Locate the cell with the specified text and output its [x, y] center coordinate. 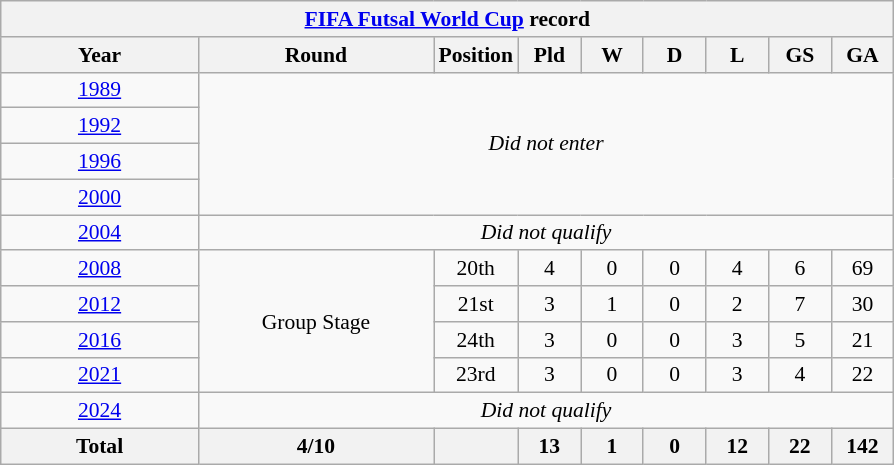
7 [800, 304]
69 [862, 269]
Round [316, 55]
Total [100, 447]
2016 [100, 340]
23rd [476, 375]
D [674, 55]
2021 [100, 375]
142 [862, 447]
Did not enter [546, 143]
L [738, 55]
Group Stage [316, 322]
30 [862, 304]
2012 [100, 304]
20th [476, 269]
2000 [100, 197]
21 [862, 340]
1989 [100, 90]
5 [800, 340]
GA [862, 55]
13 [550, 447]
2008 [100, 269]
FIFA Futsal World Cup record [448, 19]
2004 [100, 233]
1992 [100, 126]
12 [738, 447]
24th [476, 340]
1996 [100, 162]
4/10 [316, 447]
2024 [100, 411]
21st [476, 304]
Pld [550, 55]
GS [800, 55]
Year [100, 55]
2 [738, 304]
6 [800, 269]
Position [476, 55]
W [612, 55]
